For the text-containing cell, return its midpoint in (x, y) coordinate format. 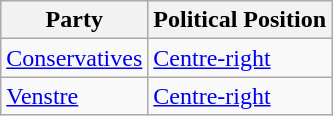
Conservatives (74, 58)
Political Position (240, 20)
Venstre (74, 96)
Party (74, 20)
